Locate the cell with the specified text and output its (X, Y) center coordinate. 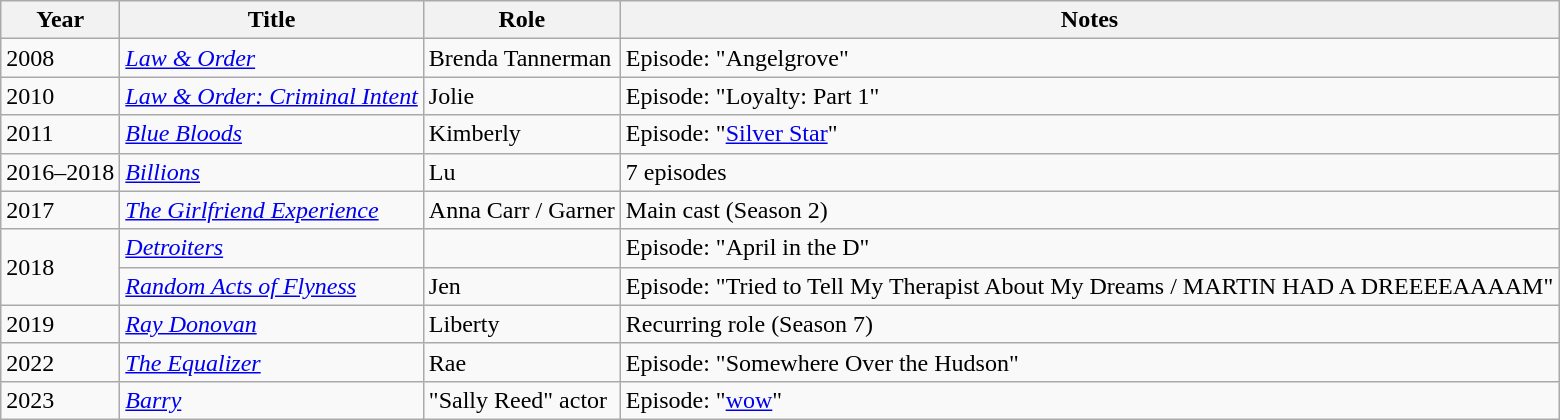
Episode: "Loyalty: Part 1" (1089, 96)
2011 (60, 134)
2019 (60, 324)
Episode: "Somewhere Over the Hudson" (1089, 362)
Law & Order: Criminal Intent (272, 96)
Notes (1089, 20)
Year (60, 20)
7 episodes (1089, 172)
Episode: "Tried to Tell My Therapist About My Dreams / MARTIN HAD A DREEEEAAAAM" (1089, 286)
Rae (522, 362)
2023 (60, 400)
Kimberly (522, 134)
Ray Donovan (272, 324)
2008 (60, 58)
Brenda Tannerman (522, 58)
2010 (60, 96)
"Sally Reed" actor (522, 400)
The Equalizer (272, 362)
Lu (522, 172)
The Girlfriend Experience (272, 210)
Jen (522, 286)
2022 (60, 362)
Episode: "Silver Star" (1089, 134)
2016–2018 (60, 172)
Jolie (522, 96)
Liberty (522, 324)
Recurring role (Season 7) (1089, 324)
Blue Bloods (272, 134)
Anna Carr / Garner (522, 210)
Detroiters (272, 248)
Billions (272, 172)
Episode: "Angelgrove" (1089, 58)
Random Acts of Flyness (272, 286)
Barry (272, 400)
Role (522, 20)
Main cast (Season 2) (1089, 210)
Episode: "April in the D" (1089, 248)
Law & Order (272, 58)
2017 (60, 210)
Title (272, 20)
2018 (60, 267)
Episode: "wow" (1089, 400)
